Scan for the cell matching the given text and deliver its (X, Y) coordinate at center. 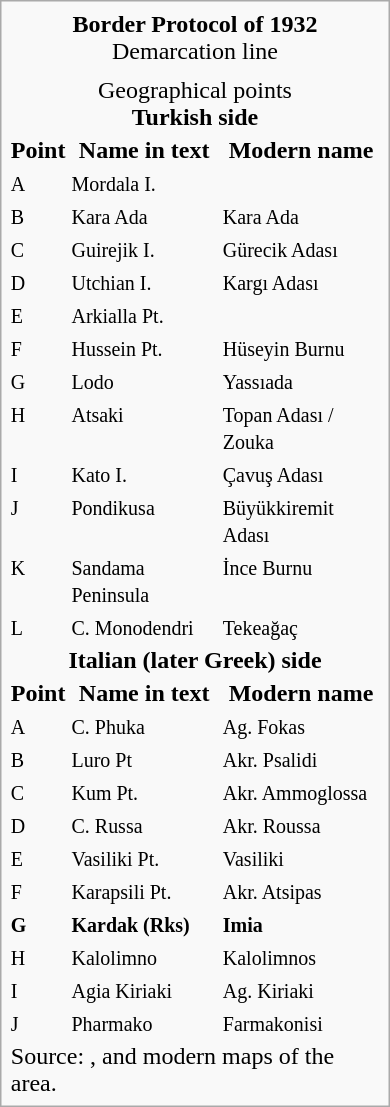
İnce Burnu (300, 580)
Akr. Psalidi (300, 759)
Yassıada (300, 381)
Kardak (Rks) (144, 924)
Agia Kiriaki (144, 990)
Utchian I. (144, 282)
Vasiliki Pt. (144, 858)
Sandama Peninsula (144, 580)
Topan Adası / Zouka (300, 428)
Gürecik Adası (300, 249)
Ag. Kiriaki (300, 990)
Source: , and modern maps of the area. (194, 1070)
Pondikusa (144, 520)
Guirejik I. (144, 249)
Kato I. (144, 474)
C. Monodendri (144, 627)
Italian (later Greek) side (194, 660)
K (38, 580)
Arkialla Pt. (144, 315)
Hussein Pt. (144, 348)
Akr. Ammoglossa (300, 792)
Mordala I. (144, 183)
Atsaki (144, 428)
Akr. Atsipas (300, 891)
Büyükkiremit Adası (300, 520)
Vasiliki (300, 858)
Kum Pt. (144, 792)
Farmakonisi (300, 1023)
L (38, 627)
Kalolimnos (300, 957)
Imia (300, 924)
C. Phuka (144, 726)
Luro Pt (144, 759)
Akr. Roussa (300, 825)
Kalolimno (144, 957)
Border Protocol of 1932Demarcation line (194, 38)
Ag. Fokas (300, 726)
Çavuş Adası (300, 474)
C. Russa (144, 825)
Karapsili Pt. (144, 891)
Geographical points Turkish side (194, 104)
Hüseyin Burnu (300, 348)
Tekeağaç (300, 627)
Kargı Adası (300, 282)
Lodo (144, 381)
Pharmako (144, 1023)
